Provide the (x, y) coordinate of the cell's center where the given text is located.  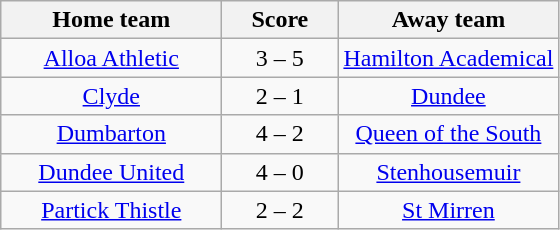
St Mirren (448, 210)
Dundee United (112, 172)
Hamilton Academical (448, 58)
Away team (448, 20)
Partick Thistle (112, 210)
Score (280, 20)
4 – 2 (280, 134)
2 – 2 (280, 210)
Queen of the South (448, 134)
2 – 1 (280, 96)
Dundee (448, 96)
3 – 5 (280, 58)
Dumbarton (112, 134)
Alloa Athletic (112, 58)
4 – 0 (280, 172)
Stenhousemuir (448, 172)
Home team (112, 20)
Clyde (112, 96)
